Return the [X, Y] coordinate for the center point of the cell that contains the specified text.  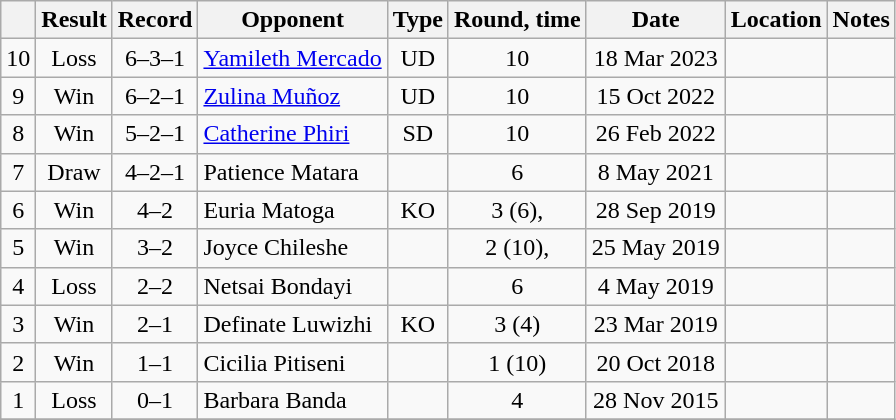
28 Sep 2019 [656, 210]
Notes [861, 20]
9 [18, 96]
2 (10), [517, 248]
3 [18, 324]
18 Mar 2023 [656, 58]
Patience Matara [292, 172]
Round, time [517, 20]
Cicilia Pitiseni [292, 362]
4–2–1 [155, 172]
3–2 [155, 248]
28 Nov 2015 [656, 400]
Joyce Chileshe [292, 248]
2–1 [155, 324]
Yamileth Mercado [292, 58]
3 (4) [517, 324]
4–2 [155, 210]
23 Mar 2019 [656, 324]
Location [776, 20]
2 [18, 362]
Result [74, 20]
Euria Matoga [292, 210]
5 [18, 248]
8 May 2021 [656, 172]
Opponent [292, 20]
Zulina Muñoz [292, 96]
15 Oct 2022 [656, 96]
4 May 2019 [656, 286]
SD [418, 134]
Netsai Bondayi [292, 286]
2–2 [155, 286]
Date [656, 20]
1 [18, 400]
5–2–1 [155, 134]
8 [18, 134]
Draw [74, 172]
6–3–1 [155, 58]
Record [155, 20]
1–1 [155, 362]
7 [18, 172]
Catherine Phiri [292, 134]
Definate Luwizhi [292, 324]
Barbara Banda [292, 400]
1 (10) [517, 362]
Type [418, 20]
25 May 2019 [656, 248]
6–2–1 [155, 96]
26 Feb 2022 [656, 134]
3 (6), [517, 210]
0–1 [155, 400]
20 Oct 2018 [656, 362]
